Detect which cell encompasses the target text, then output its [x, y] center coordinate. 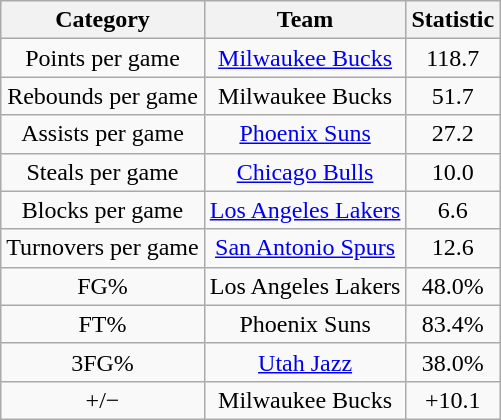
+10.1 [453, 400]
+/− [102, 400]
Utah Jazz [305, 362]
Blocks per game [102, 210]
27.2 [453, 134]
Steals per game [102, 172]
83.4% [453, 324]
48.0% [453, 286]
3FG% [102, 362]
Chicago Bulls [305, 172]
6.6 [453, 210]
Assists per game [102, 134]
Category [102, 20]
Statistic [453, 20]
51.7 [453, 96]
118.7 [453, 58]
Rebounds per game [102, 96]
FT% [102, 324]
Turnovers per game [102, 248]
38.0% [453, 362]
Team [305, 20]
10.0 [453, 172]
San Antonio Spurs [305, 248]
FG% [102, 286]
12.6 [453, 248]
Points per game [102, 58]
